Return the [x, y] coordinate for the center point of the cell that contains the specified text.  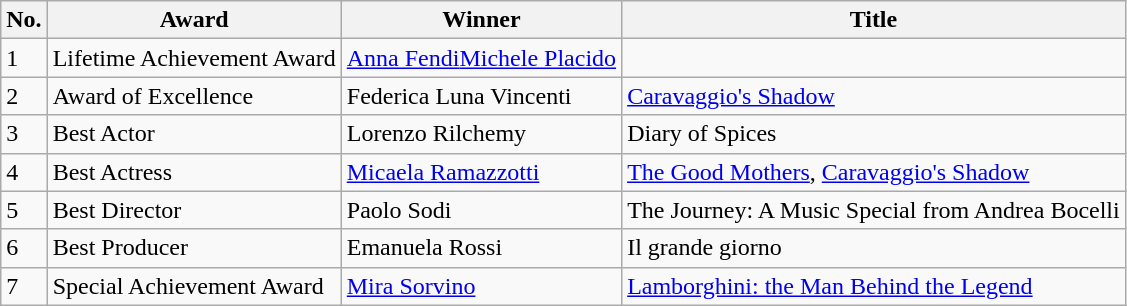
4 [24, 172]
Emanuela Rossi [481, 248]
Best Actor [194, 134]
Winner [481, 20]
Paolo Sodi [481, 210]
Title [874, 20]
7 [24, 286]
Best Producer [194, 248]
6 [24, 248]
5 [24, 210]
Lifetime Achievement Award [194, 58]
Special Achievement Award [194, 286]
Award [194, 20]
The Good Mothers, Caravaggio's Shadow [874, 172]
Best Director [194, 210]
2 [24, 96]
3 [24, 134]
Micaela Ramazzotti [481, 172]
Federica Luna Vincenti [481, 96]
Mira Sorvino [481, 286]
Best Actress [194, 172]
The Journey: A Music Special from Andrea Bocelli [874, 210]
Caravaggio's Shadow [874, 96]
1 [24, 58]
Lorenzo Rilchemy [481, 134]
Award of Excellence [194, 96]
Anna FendiMichele Placido [481, 58]
Diary of Spices [874, 134]
Lamborghini: the Man Behind the Legend [874, 286]
No. [24, 20]
Il grande giorno [874, 248]
